Identify which cell holds the provided text, then report its [X, Y] central coordinate. 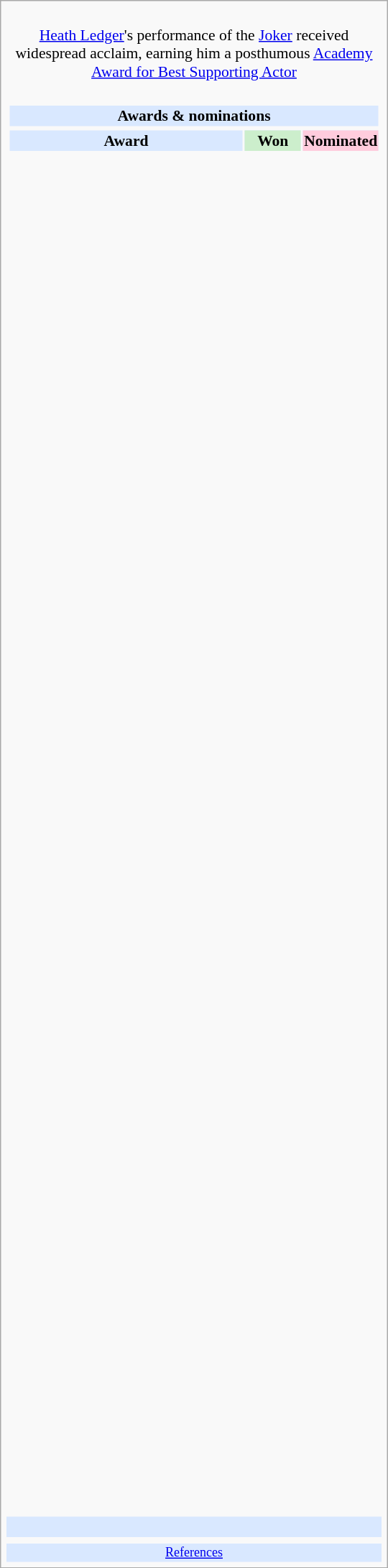
Nominated [341, 140]
Awards & nominations Award Won Nominated [194, 799]
Award [126, 140]
References [194, 1553]
Won [273, 140]
Awards & nominations [194, 116]
Heath Ledger's performance of the Joker received widespread acclaim, earning him a posthumous Academy Award for Best Supporting Actor [194, 45]
